Detect which cell encompasses the target text, then output its [X, Y] center coordinate. 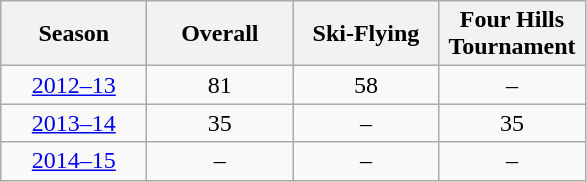
Season [74, 34]
2013–14 [74, 123]
2012–13 [74, 85]
2014–15 [74, 161]
58 [366, 85]
81 [220, 85]
Ski-Flying [366, 34]
Overall [220, 34]
Four HillsTournament [512, 34]
